Return the [x, y] coordinate for the center point of the cell that contains the specified text.  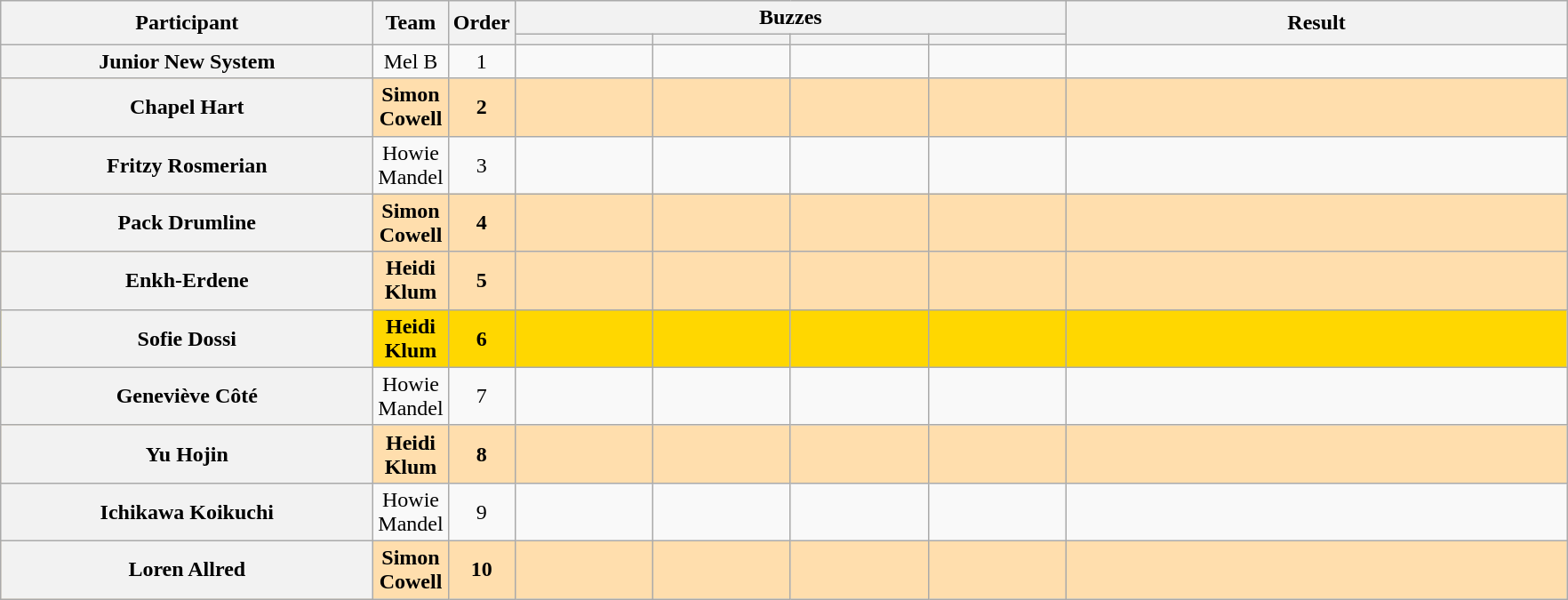
Chapel Hart [187, 107]
Result [1316, 23]
Junior New System [187, 61]
3 [482, 165]
1 [482, 61]
7 [482, 396]
Fritzy Rosmerian [187, 165]
Sofie Dossi [187, 338]
Team [411, 23]
2 [482, 107]
Loren Allred [187, 569]
4 [482, 222]
Participant [187, 23]
Pack Drumline [187, 222]
Geneviève Côté [187, 396]
Enkh-Erdene [187, 281]
Yu Hojin [187, 453]
8 [482, 453]
Buzzes [790, 18]
Mel B [411, 61]
Ichikawa Koikuchi [187, 512]
5 [482, 281]
6 [482, 338]
9 [482, 512]
10 [482, 569]
Order [482, 23]
